Provide the [X, Y] coordinate of the cell's center where the given text is located.  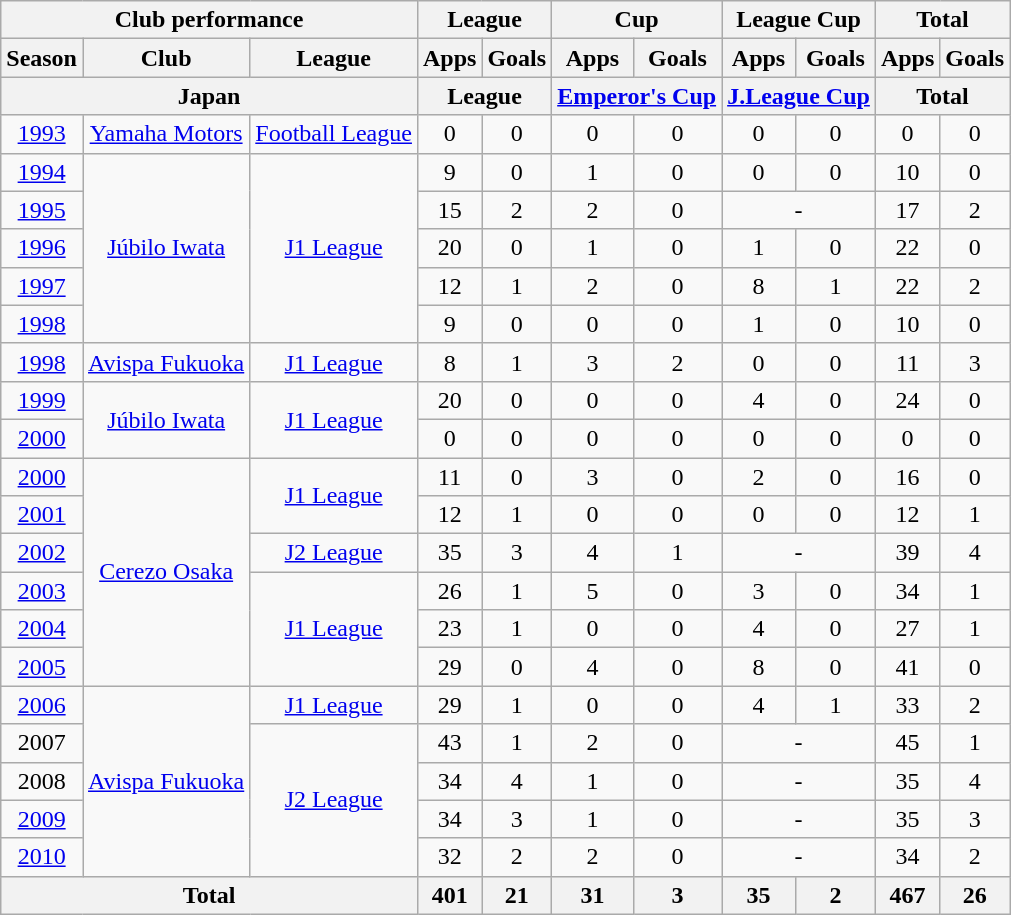
Cerezo Osaka [166, 572]
2005 [42, 667]
2009 [42, 819]
401 [449, 895]
2003 [42, 591]
21 [517, 895]
2002 [42, 553]
5 [593, 591]
45 [907, 743]
Emperor's Cup [637, 96]
39 [907, 553]
2001 [42, 515]
2010 [42, 857]
1999 [42, 400]
16 [907, 477]
1995 [42, 210]
Club performance [210, 20]
1996 [42, 248]
Japan [210, 96]
31 [593, 895]
43 [449, 743]
League Cup [799, 20]
2004 [42, 629]
32 [449, 857]
17 [907, 210]
23 [449, 629]
41 [907, 667]
24 [907, 400]
Football League [334, 134]
Yamaha Motors [166, 134]
J.League Cup [799, 96]
Cup [637, 20]
2006 [42, 705]
27 [907, 629]
15 [449, 210]
467 [907, 895]
33 [907, 705]
1993 [42, 134]
1994 [42, 172]
1997 [42, 286]
Season [42, 58]
2008 [42, 781]
2007 [42, 743]
Club [166, 58]
